Return [X, Y] of the center of cell containing provided text 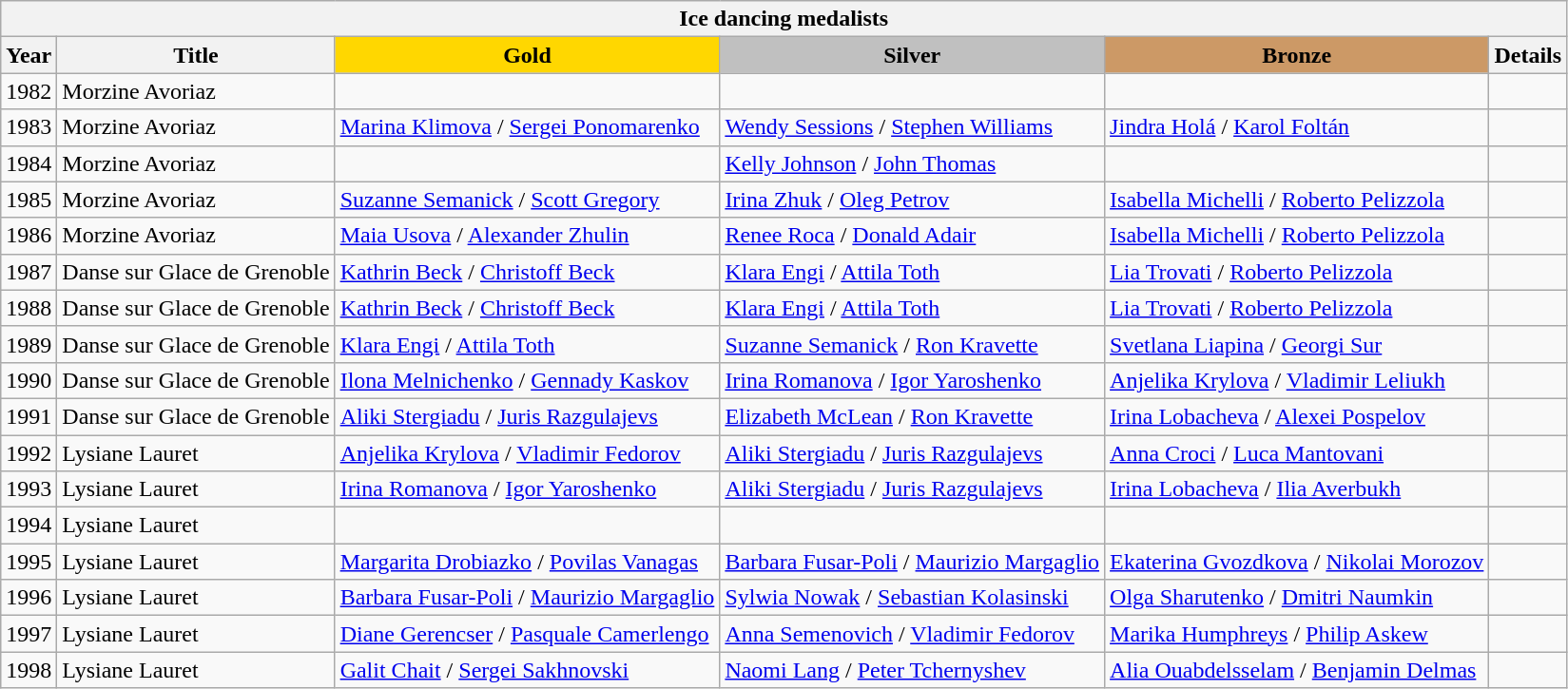
Wendy Sessions / Stephen Williams [913, 127]
1996 [29, 598]
Marina Klimova / Sergei Ponomarenko [527, 127]
Irina Lobacheva / Ilia Averbukh [1297, 489]
1997 [29, 634]
1995 [29, 562]
Suzanne Semanick / Scott Gregory [527, 200]
Year [29, 55]
Svetlana Liapina / Georgi Sur [1297, 344]
Diane Gerencser / Pasquale Camerlengo [527, 634]
Silver [913, 55]
Title [196, 55]
1985 [29, 200]
1994 [29, 526]
1993 [29, 489]
Kelly Johnson / John Thomas [913, 163]
1988 [29, 308]
Jindra Holá / Karol Foltán [1297, 127]
Renee Roca / Donald Adair [913, 236]
Ekaterina Gvozdkova / Nikolai Morozov [1297, 562]
1989 [29, 344]
Marika Humphreys / Philip Askew [1297, 634]
1983 [29, 127]
Suzanne Semanick / Ron Kravette [913, 344]
Galit Chait / Sergei Sakhnovski [527, 670]
Naomi Lang / Peter Tchernyshev [913, 670]
Alia Ouabdelsselam / Benjamin Delmas [1297, 670]
Elizabeth McLean / Ron Kravette [913, 416]
Bronze [1297, 55]
Irina Lobacheva / Alexei Pospelov [1297, 416]
Anna Semenovich / Vladimir Fedorov [913, 634]
Maia Usova / Alexander Zhulin [527, 236]
1998 [29, 670]
1992 [29, 453]
Ilona Melnichenko / Gennady Kaskov [527, 380]
Ice dancing medalists [784, 19]
1982 [29, 91]
1987 [29, 272]
Olga Sharutenko / Dmitri Naumkin [1297, 598]
Anjelika Krylova / Vladimir Leliukh [1297, 380]
1986 [29, 236]
Irina Zhuk / Oleg Petrov [913, 200]
Sylwia Nowak / Sebastian Kolasinski [913, 598]
Anna Croci / Luca Mantovani [1297, 453]
Anjelika Krylova / Vladimir Fedorov [527, 453]
1990 [29, 380]
Details [1528, 55]
Margarita Drobiazko / Povilas Vanagas [527, 562]
1984 [29, 163]
1991 [29, 416]
Gold [527, 55]
